From the cell containing the given text, extract its center point as (X, Y) coordinate. 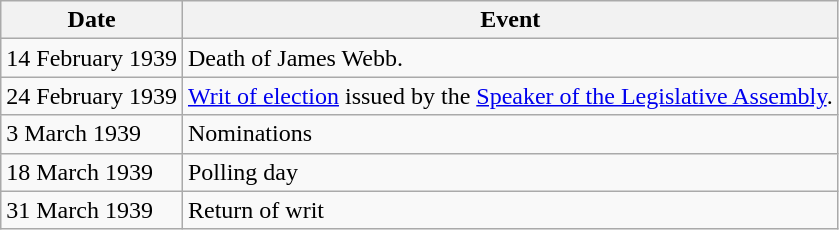
Polling day (510, 172)
31 March 1939 (92, 210)
3 March 1939 (92, 134)
Date (92, 20)
18 March 1939 (92, 172)
24 February 1939 (92, 96)
Writ of election issued by the Speaker of the Legislative Assembly. (510, 96)
Nominations (510, 134)
Death of James Webb. (510, 58)
14 February 1939 (92, 58)
Return of writ (510, 210)
Event (510, 20)
